From the cell containing the given text, extract its center point as [x, y] coordinate. 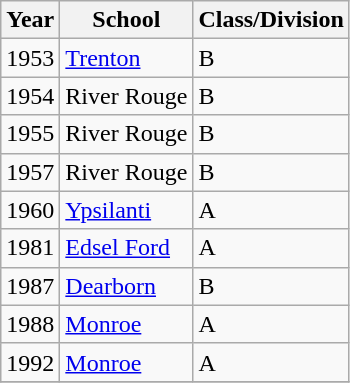
1981 [30, 248]
1987 [30, 286]
1954 [30, 96]
Edsel Ford [126, 248]
1957 [30, 172]
1960 [30, 210]
1955 [30, 134]
1953 [30, 58]
1992 [30, 362]
School [126, 20]
Class/Division [271, 20]
Year [30, 20]
Trenton [126, 58]
1988 [30, 324]
Ypsilanti [126, 210]
Dearborn [126, 286]
